Pinpoint the cell where the given text exists, returning its [X, Y] midpoint coordinate. 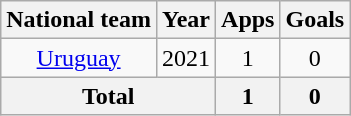
Uruguay [79, 58]
2021 [186, 58]
Year [186, 20]
National team [79, 20]
Apps [248, 20]
Total [108, 96]
Goals [315, 20]
